Return (X, Y) of the center of cell containing provided text 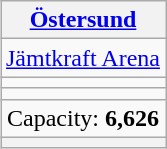
Capacity: 6,626 (82, 118)
Jämtkraft Arena (82, 58)
Östersund (82, 20)
